Scan for the cell matching the given text and deliver its (x, y) coordinate at center. 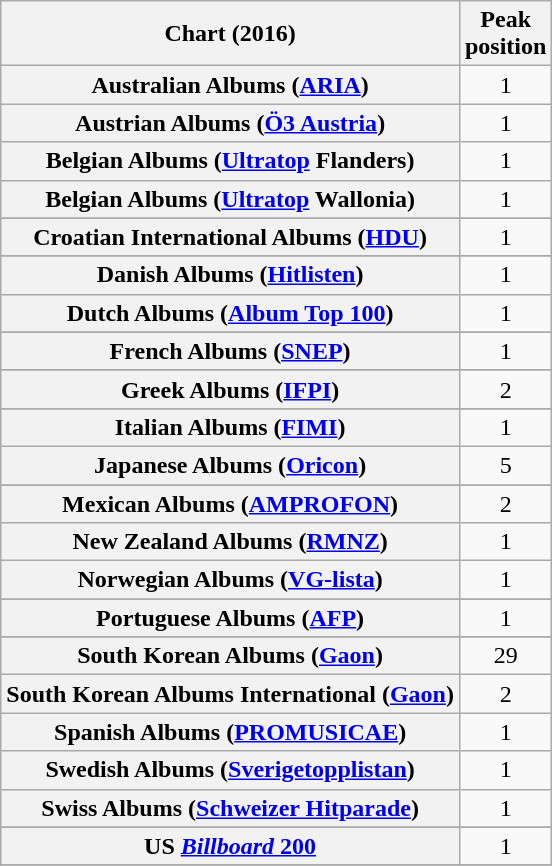
Japanese Albums (Oricon) (230, 465)
Belgian Albums (Ultratop Flanders) (230, 161)
Danish Albums (Hitlisten) (230, 275)
Peakposition (505, 34)
South Korean Albums (Gaon) (230, 656)
French Albums (SNEP) (230, 351)
Croatian International Albums (HDU) (230, 237)
5 (505, 465)
Swiss Albums (Schweizer Hitparade) (230, 808)
US Billboard 200 (230, 846)
Mexican Albums (AMPROFON) (230, 503)
Swedish Albums (Sverigetopplistan) (230, 770)
Norwegian Albums (VG-lista) (230, 580)
Spanish Albums (PROMUSICAE) (230, 732)
New Zealand Albums (RMNZ) (230, 542)
Belgian Albums (Ultratop Wallonia) (230, 199)
Dutch Albums (Album Top 100) (230, 313)
Italian Albums (FIMI) (230, 427)
Greek Albums (IFPI) (230, 389)
South Korean Albums International (Gaon) (230, 694)
29 (505, 656)
Australian Albums (ARIA) (230, 85)
Portuguese Albums (AFP) (230, 618)
Chart (2016) (230, 34)
Austrian Albums (Ö3 Austria) (230, 123)
